For the text-containing cell, return its midpoint in [x, y] coordinate format. 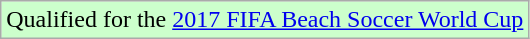
Qualified for the 2017 FIFA Beach Soccer World Cup [265, 20]
